Search for the cell housing the specified text and yield its [x, y] center coordinate. 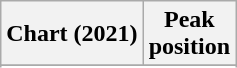
Chart (2021) [72, 34]
Peak position [189, 34]
